From the cell containing the given text, extract its center point as (x, y) coordinate. 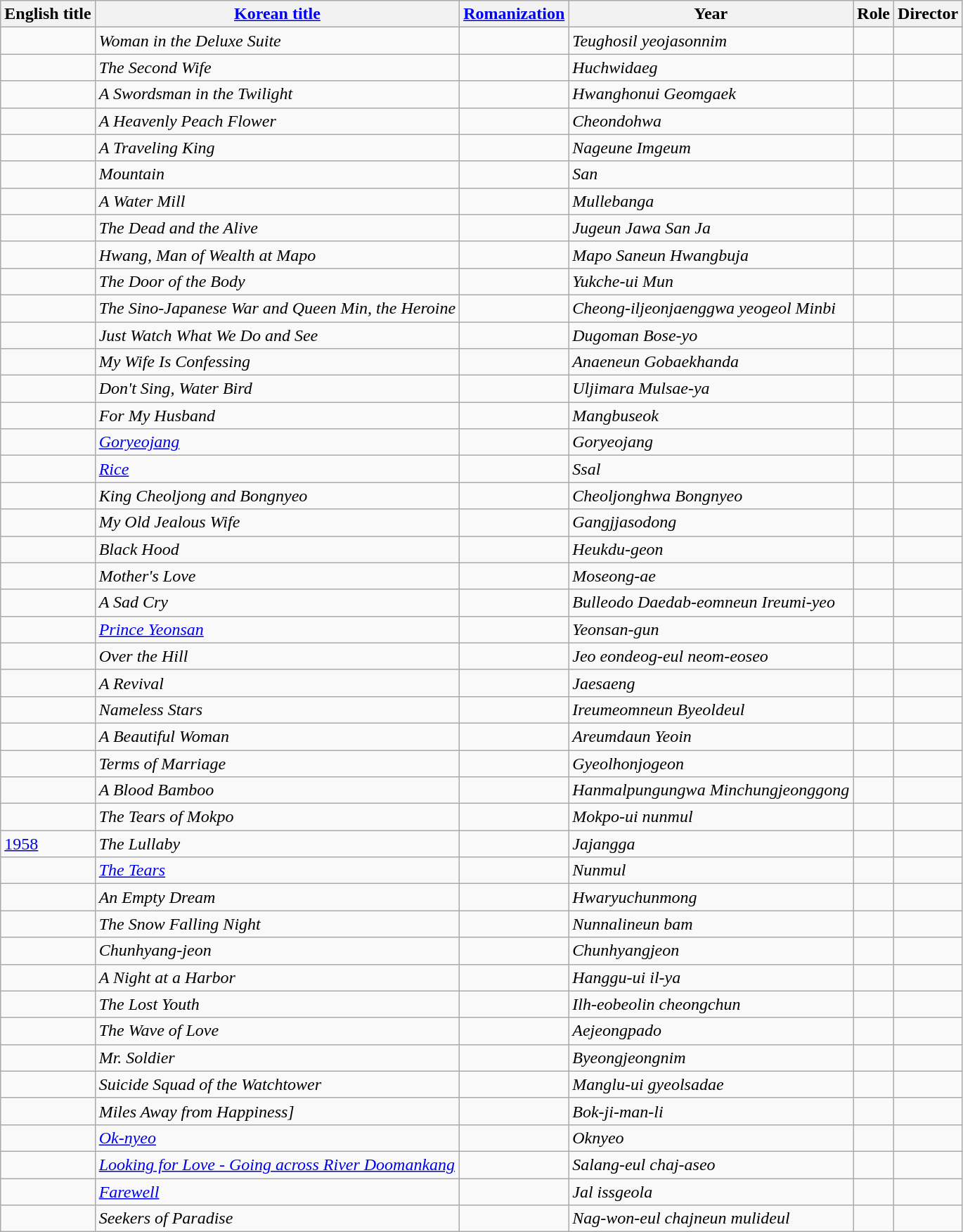
Mangbuseok (711, 416)
The Wave of Love (277, 1031)
A Swordsman in the Twilight (277, 94)
Cheong-iljeonjaenggwa yeogeol Minbi (711, 308)
Jajangga (711, 844)
Romanization (515, 14)
A Traveling King (277, 148)
Farewell (277, 1192)
Director (928, 14)
A Blood Bamboo (277, 790)
Prince Yeonsan (277, 629)
Mokpo-ui nunmul (711, 817)
My Wife Is Confessing (277, 362)
Bulleodo Daedab-eomneun Ireumi-yeo (711, 603)
Gyeolhonjogeon (711, 763)
Manglu-ui gyeolsadae (711, 1084)
Nageune Imgeum (711, 148)
Hanggu-ui il-ya (711, 977)
King Cheoljong and Bongnyeo (277, 496)
Oknyeo (711, 1138)
A Water Mill (277, 201)
The Second Wife (277, 68)
Don't Sing, Water Bird (277, 389)
Mother's Love (277, 576)
Just Watch What We Do and See (277, 335)
Terms of Marriage (277, 763)
Nameless Stars (277, 710)
The Dead and the Alive (277, 228)
Heukdu-geon (711, 549)
The Tears (277, 871)
Black Hood (277, 549)
The Tears of Mokpo (277, 817)
An Empty Dream (277, 897)
Suicide Squad of the Watchtower (277, 1084)
Year (711, 14)
Jal issgeola (711, 1192)
Looking for Love - Going across River Doomankang (277, 1164)
Nunnalineun bam (711, 924)
A Night at a Harbor (277, 977)
Uljimara Mulsae-ya (711, 389)
Chunhyangjeon (711, 951)
Mapo Saneun Hwangbuja (711, 255)
A Beautiful Woman (277, 736)
Cheoljonghwa Bongnyeo (711, 496)
Nunmul (711, 871)
Role (874, 14)
The Lost Youth (277, 1004)
A Heavenly Peach Flower (277, 121)
Yukche-ui Mun (711, 281)
Ssal (711, 469)
Jugeun Jawa San Ja (711, 228)
The Snow Falling Night (277, 924)
English title (48, 14)
Chunhyang-jeon (277, 951)
Jaesaeng (711, 683)
Over the Hill (277, 656)
Salang-eul chaj-aseo (711, 1164)
Korean title (277, 14)
Yeonsan-gun (711, 629)
Dugoman Bose-yo (711, 335)
The Sino-Japanese War and Queen Min, the Heroine (277, 308)
The Door of the Body (277, 281)
Hwanghonui Geomgaek (711, 94)
Bok-ji-man-li (711, 1111)
Nag-won-eul chajneun mulideul (711, 1219)
The Lullaby (277, 844)
Teughosil yeojasonnim (711, 41)
Cheondohwa (711, 121)
Gangjjasodong (711, 522)
Moseong-ae (711, 576)
A Revival (277, 683)
1958 (48, 844)
My Old Jealous Wife (277, 522)
Huchwidaeg (711, 68)
Mr. Soldier (277, 1058)
Woman in the Deluxe Suite (277, 41)
Ireumeomneun Byeoldeul (711, 710)
For My Husband (277, 416)
Areumdaun Yeoin (711, 736)
A Sad Cry (277, 603)
Mountain (277, 174)
Seekers of Paradise (277, 1219)
Hwaryuchunmong (711, 897)
Anaeneun Gobaekhanda (711, 362)
Miles Away from Happiness] (277, 1111)
Mullebanga (711, 201)
Aejeongpado (711, 1031)
Ok-nyeo (277, 1138)
Hanmalpungungwa Minchungjeonggong (711, 790)
Byeongjeongnim (711, 1058)
San (711, 174)
Jeo eondeog-eul neom-eoseo (711, 656)
Ilh-eobeolin cheongchun (711, 1004)
Hwang, Man of Wealth at Mapo (277, 255)
Rice (277, 469)
